Extract the (X, Y) coordinate from the center of the cell holding the provided text.  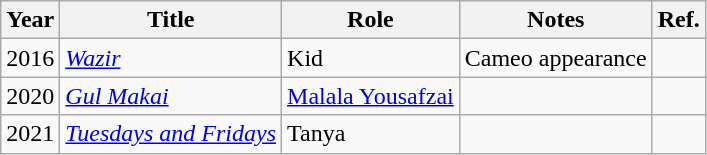
Tanya (371, 134)
Role (371, 20)
2016 (30, 58)
Gul Makai (171, 96)
Tuesdays and Fridays (171, 134)
Notes (556, 20)
Wazir (171, 58)
Kid (371, 58)
Year (30, 20)
Title (171, 20)
Malala Yousafzai (371, 96)
Ref. (678, 20)
2021 (30, 134)
Cameo appearance (556, 58)
2020 (30, 96)
